Locate the cell with the specified text and output its (x, y) center coordinate. 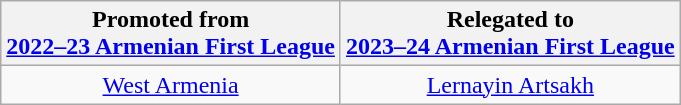
West Armenia (171, 85)
Relegated to2023–24 Armenian First League (510, 34)
Promoted from2022–23 Armenian First League (171, 34)
Lernayin Artsakh (510, 85)
